Provide the [X, Y] coordinate of the cell's center where the given text is located.  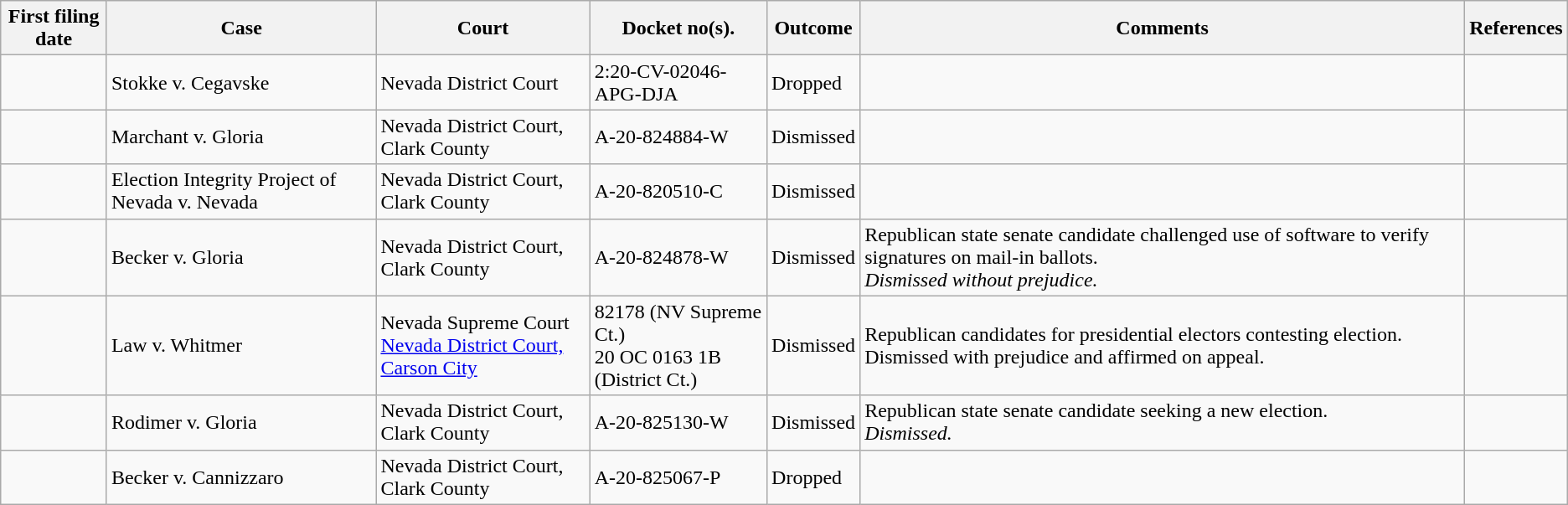
Republican state senate candidate challenged use of software to verify signatures on mail-in ballots.Dismissed without prejudice. [1163, 257]
Becker v. Gloria [241, 257]
A-20-825130-W [678, 422]
Becker v. Cannizzaro [241, 477]
82178 (NV Supreme Ct.)20 OC 0163 1B (District Ct.) [678, 345]
Rodimer v. Gloria [241, 422]
Comments [1163, 28]
Stokke v. Cegavske [241, 82]
Docket no(s). [678, 28]
First filing date [54, 28]
A-20-825067-P [678, 477]
Case [241, 28]
Nevada District Court [482, 82]
A-20-824878-W [678, 257]
Marchant v. Gloria [241, 137]
2:20-CV-02046-APG-DJA [678, 82]
A-20-820510-C [678, 191]
Republican state senate candidate seeking a new election.Dismissed. [1163, 422]
References [1516, 28]
Republican candidates for presidential electors contesting election. Dismissed with prejudice and affirmed on appeal. [1163, 345]
A-20-824884-W [678, 137]
Election Integrity Project of Nevada v. Nevada [241, 191]
Court [482, 28]
Outcome [814, 28]
Law v. Whitmer [241, 345]
Nevada Supreme CourtNevada District Court, Carson City [482, 345]
